From the cell containing the given text, extract its center point as [X, Y] coordinate. 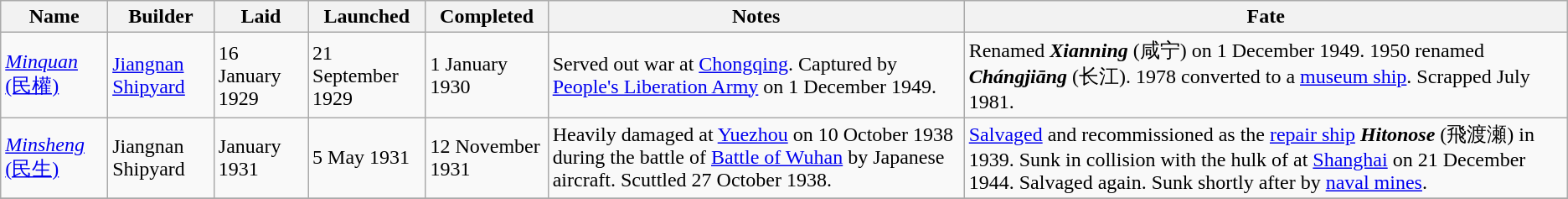
Notes [756, 17]
16 January 1929 [260, 76]
Laid [260, 17]
Builder [161, 17]
Name [54, 17]
Served out war at Chongqing. Captured by People's Liberation Army on 1 December 1949. [756, 76]
12 November 1931 [487, 158]
Launched [367, 17]
1 January 1930 [487, 76]
Completed [487, 17]
Fate [1266, 17]
5 May 1931 [367, 158]
Minquan (民權) [54, 76]
Heavily damaged at Yuezhou on 10 October 1938 during the battle of Battle of Wuhan by Japanese aircraft. Scuttled 27 October 1938. [756, 158]
Minsheng (民生) [54, 158]
21 September 1929 [367, 76]
Renamed Xianning (咸宁) on 1 December 1949. 1950 renamed Chángjiāng (长江). 1978 converted to a museum ship. Scrapped July 1981. [1266, 76]
January 1931 [260, 158]
